Return the [x, y] coordinate for the center point of the cell that contains the specified text.  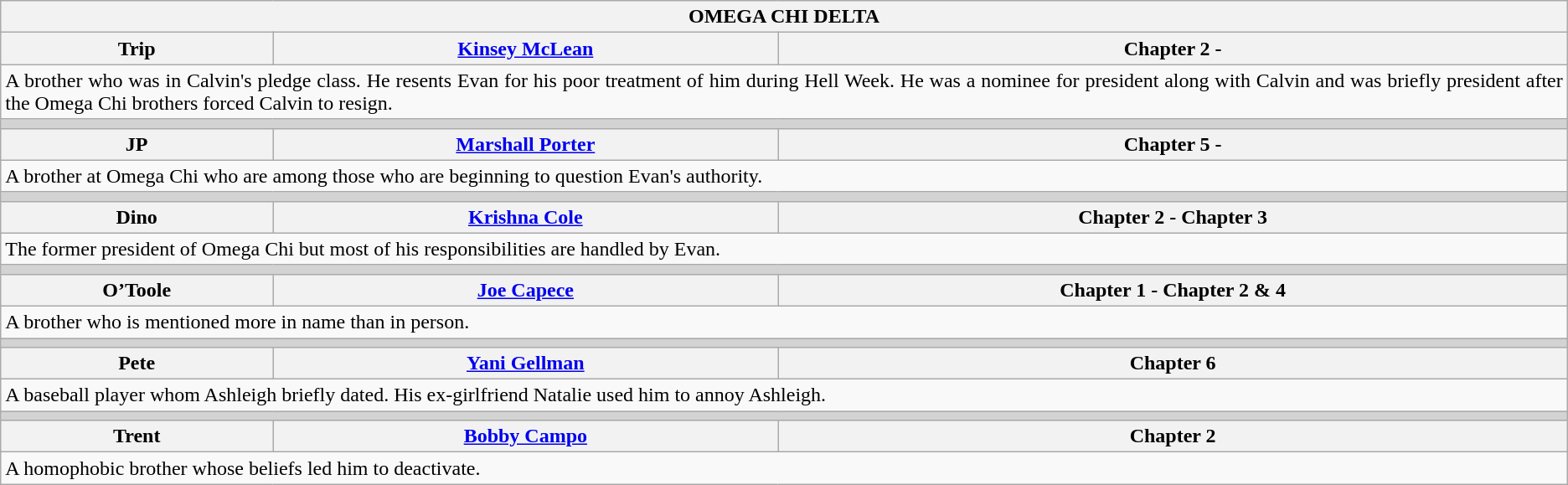
Marshall Porter [526, 144]
Chapter 2 [1173, 436]
Trip [137, 49]
Joe Capece [526, 290]
Pete [137, 364]
Chapter 6 [1173, 364]
Trent [137, 436]
Chapter 1 - Chapter 2 & 4 [1173, 290]
Dino [137, 217]
JP [137, 144]
A brother who is mentioned more in name than in person. [784, 322]
A baseball player whom Ashleigh briefly dated. His ex-girlfriend Natalie used him to annoy Ashleigh. [784, 395]
A brother at Omega Chi who are among those who are beginning to question Evan's authority. [784, 176]
Chapter 2 - Chapter 3 [1173, 217]
Chapter 5 - [1173, 144]
O’Toole [137, 290]
The former president of Omega Chi but most of his responsibilities are handled by Evan. [784, 249]
A homophobic brother whose beliefs led him to deactivate. [784, 468]
Kinsey McLean [526, 49]
Bobby Campo [526, 436]
OMEGA CHI DELTA [784, 17]
Yani Gellman [526, 364]
Chapter 2 - [1173, 49]
Krishna Cole [526, 217]
